Detect which cell encompasses the target text, then output its [x, y] center coordinate. 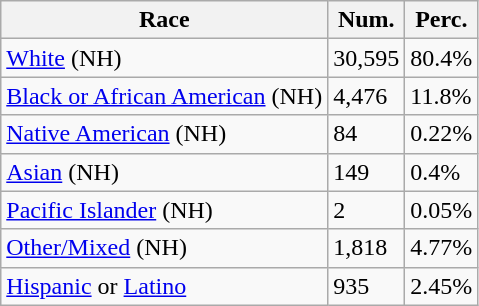
4.77% [442, 248]
Perc. [442, 20]
1,818 [366, 248]
Native American (NH) [164, 134]
0.22% [442, 134]
30,595 [366, 58]
White (NH) [164, 58]
4,476 [366, 96]
2 [366, 210]
0.4% [442, 172]
80.4% [442, 58]
149 [366, 172]
2.45% [442, 286]
84 [366, 134]
935 [366, 286]
Num. [366, 20]
Pacific Islander (NH) [164, 210]
11.8% [442, 96]
Other/Mixed (NH) [164, 248]
Black or African American (NH) [164, 96]
0.05% [442, 210]
Hispanic or Latino [164, 286]
Race [164, 20]
Asian (NH) [164, 172]
